Locate the cell with the specified text and output its [X, Y] center coordinate. 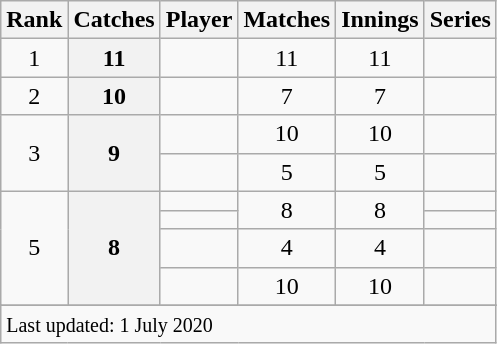
Series [460, 20]
9 [114, 153]
1 [34, 58]
Catches [114, 20]
2 [34, 96]
Rank [34, 20]
Matches [287, 20]
Player [199, 20]
Innings [380, 20]
3 [34, 153]
Last updated: 1 July 2020 [249, 324]
